Extract the [X, Y] coordinate from the center of the cell holding the provided text.  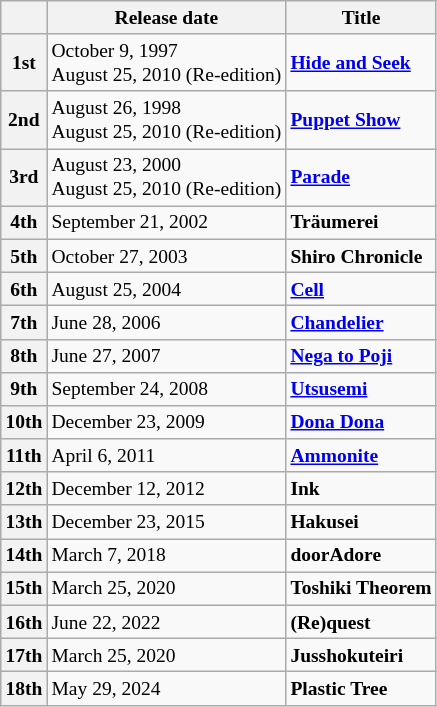
April 6, 2011 [166, 456]
Ink [361, 488]
Jusshokuteiri [361, 656]
Release date [166, 18]
Chandelier [361, 322]
Hide and Seek [361, 62]
December 23, 2009 [166, 422]
16th [24, 622]
3rd [24, 178]
10th [24, 422]
September 21, 2002 [166, 222]
Ammonite [361, 456]
August 26, 1998August 25, 2010 (Re-edition) [166, 120]
August 25, 2004 [166, 288]
doorAdore [361, 556]
15th [24, 588]
December 12, 2012 [166, 488]
(Re)quest [361, 622]
7th [24, 322]
4th [24, 222]
Cell [361, 288]
Utsusemi [361, 388]
13th [24, 522]
Title [361, 18]
March 7, 2018 [166, 556]
August 23, 2000August 25, 2010 (Re-edition) [166, 178]
Dona Dona [361, 422]
Träumerei [361, 222]
12th [24, 488]
Plastic Tree [361, 688]
2nd [24, 120]
11th [24, 456]
June 27, 2007 [166, 356]
June 22, 2022 [166, 622]
Puppet Show [361, 120]
June 28, 2006 [166, 322]
December 23, 2015 [166, 522]
Nega to Poji [361, 356]
Parade [361, 178]
6th [24, 288]
October 27, 2003 [166, 256]
5th [24, 256]
17th [24, 656]
Hakusei [361, 522]
May 29, 2024 [166, 688]
September 24, 2008 [166, 388]
1st [24, 62]
October 9, 1997August 25, 2010 (Re-edition) [166, 62]
14th [24, 556]
9th [24, 388]
Toshiki Theorem [361, 588]
18th [24, 688]
Shiro Chronicle [361, 256]
8th [24, 356]
